Provide the [X, Y] coordinate of the cell's center where the given text is located.  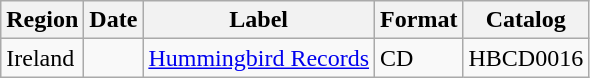
CD [419, 58]
HBCD0016 [526, 58]
Region [42, 20]
Ireland [42, 58]
Hummingbird Records [259, 58]
Date [114, 20]
Catalog [526, 20]
Format [419, 20]
Label [259, 20]
